Pinpoint the cell where the given text exists, returning its [X, Y] midpoint coordinate. 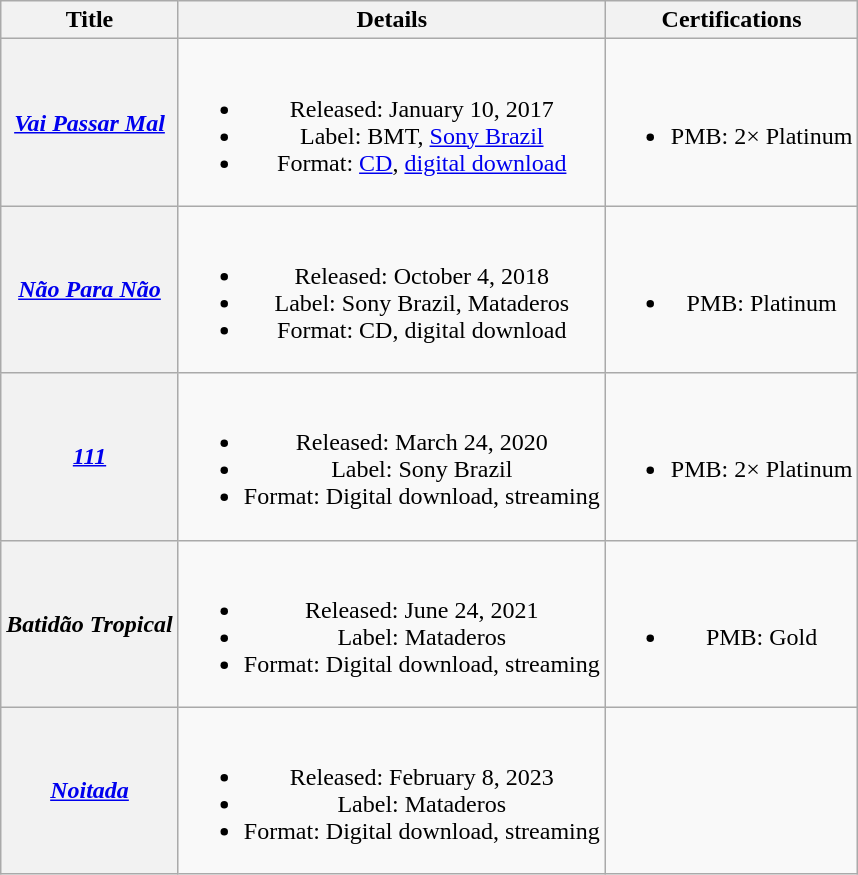
Released: January 10, 2017Label: BMT, Sony BrazilFormat: CD, digital download [392, 122]
Title [90, 20]
Details [392, 20]
Released: March 24, 2020Label: Sony BrazilFormat: Digital download, streaming [392, 456]
111 [90, 456]
Noitada [90, 790]
Certifications [732, 20]
Não Para Não [90, 290]
Vai Passar Mal [90, 122]
Released: June 24, 2021Label: MataderosFormat: Digital download, streaming [392, 624]
Released: October 4, 2018Label: Sony Brazil, MataderosFormat: CD, digital download [392, 290]
PMB: Platinum [732, 290]
Batidão Tropical [90, 624]
PMB: Gold [732, 624]
Released: February 8, 2023Label: MataderosFormat: Digital download, streaming [392, 790]
